Scan for the cell matching the given text and deliver its (X, Y) coordinate at center. 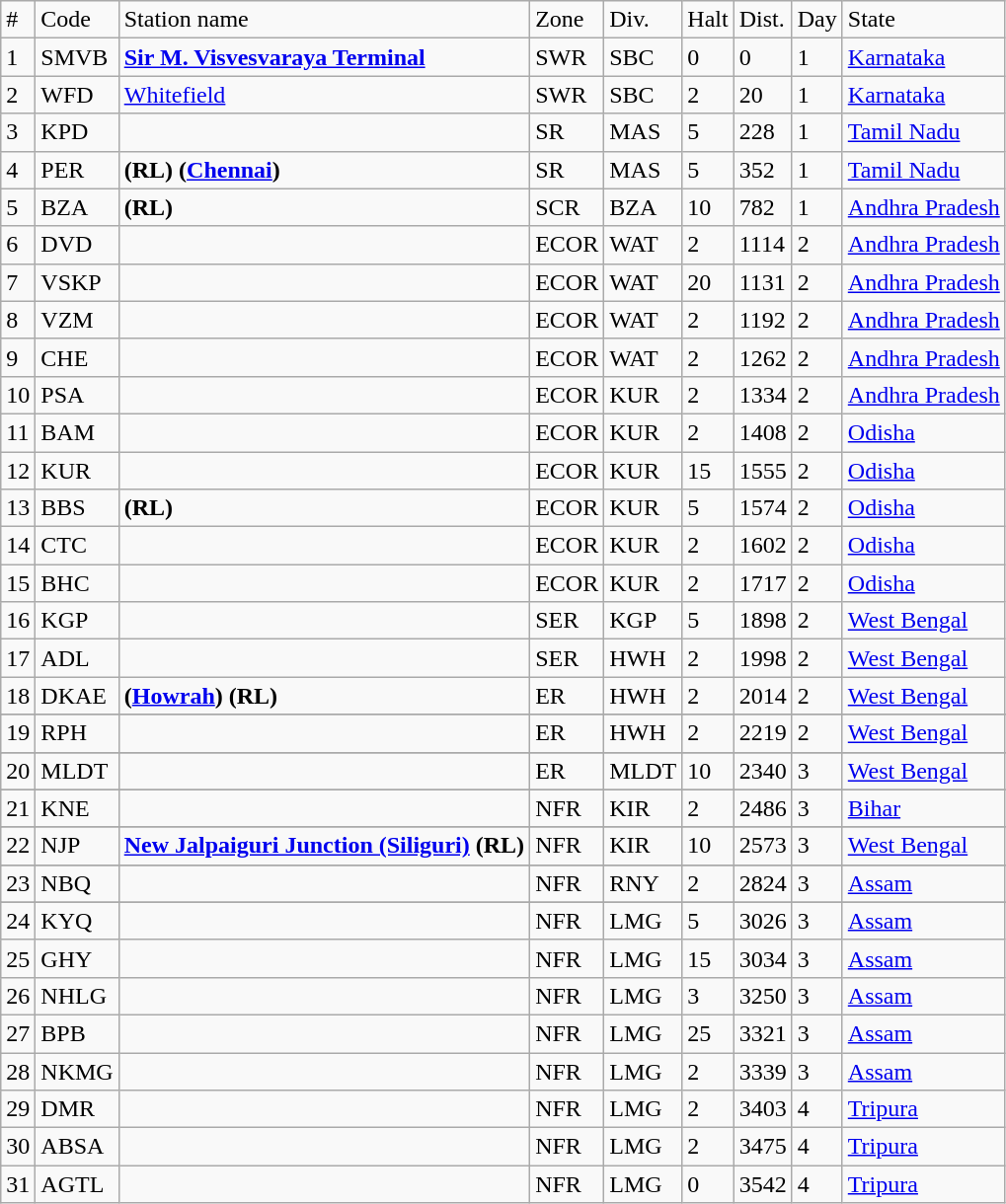
1574 (762, 508)
RPH (77, 733)
NKMG (77, 1071)
Station name (324, 20)
3321 (762, 1033)
SMVB (77, 57)
1998 (762, 658)
3339 (762, 1071)
GHY (77, 958)
19 (18, 733)
VZM (77, 320)
AGTL (77, 1184)
Div. (644, 20)
# (18, 20)
13 (18, 508)
3475 (762, 1147)
1408 (762, 432)
1192 (762, 320)
6 (18, 245)
(RL) (Chennai) (324, 170)
KNE (77, 808)
1555 (762, 471)
NJP (77, 846)
17 (18, 658)
BHC (77, 583)
3026 (762, 921)
3542 (762, 1184)
CTC (77, 546)
Whitefield (324, 95)
BPB (77, 1033)
30 (18, 1147)
24 (18, 921)
14 (18, 546)
DMR (77, 1109)
Day (817, 20)
VSKP (77, 282)
21 (18, 808)
8 (18, 320)
1898 (762, 621)
1114 (762, 245)
228 (762, 132)
State (924, 20)
Code (77, 20)
PSA (77, 395)
11 (18, 432)
3034 (762, 958)
1334 (762, 395)
CHE (77, 357)
29 (18, 1109)
WFD (77, 95)
3403 (762, 1109)
BAM (77, 432)
Halt (708, 20)
1602 (762, 546)
Sir M. Visvesvaraya Terminal (324, 57)
2573 (762, 846)
Dist. (762, 20)
DKAE (77, 696)
NBQ (77, 883)
27 (18, 1033)
2219 (762, 733)
7 (18, 282)
28 (18, 1071)
1262 (762, 357)
KYQ (77, 921)
9 (18, 357)
New Jalpaiguri Junction (Siliguri) (RL) (324, 846)
Bihar (924, 808)
22 (18, 846)
SCR (567, 207)
3250 (762, 996)
31 (18, 1184)
352 (762, 170)
ADL (77, 658)
2486 (762, 808)
26 (18, 996)
NHLG (77, 996)
2824 (762, 883)
PER (77, 170)
ABSA (77, 1147)
DVD (77, 245)
RNY (644, 883)
Zone (567, 20)
2340 (762, 771)
1717 (762, 583)
BBS (77, 508)
23 (18, 883)
16 (18, 621)
1131 (762, 282)
12 (18, 471)
KPD (77, 132)
2014 (762, 696)
782 (762, 207)
18 (18, 696)
(Howrah) (RL) (324, 696)
